Capture the cell that displays the provided text and extract its (x, y) central coordinate. 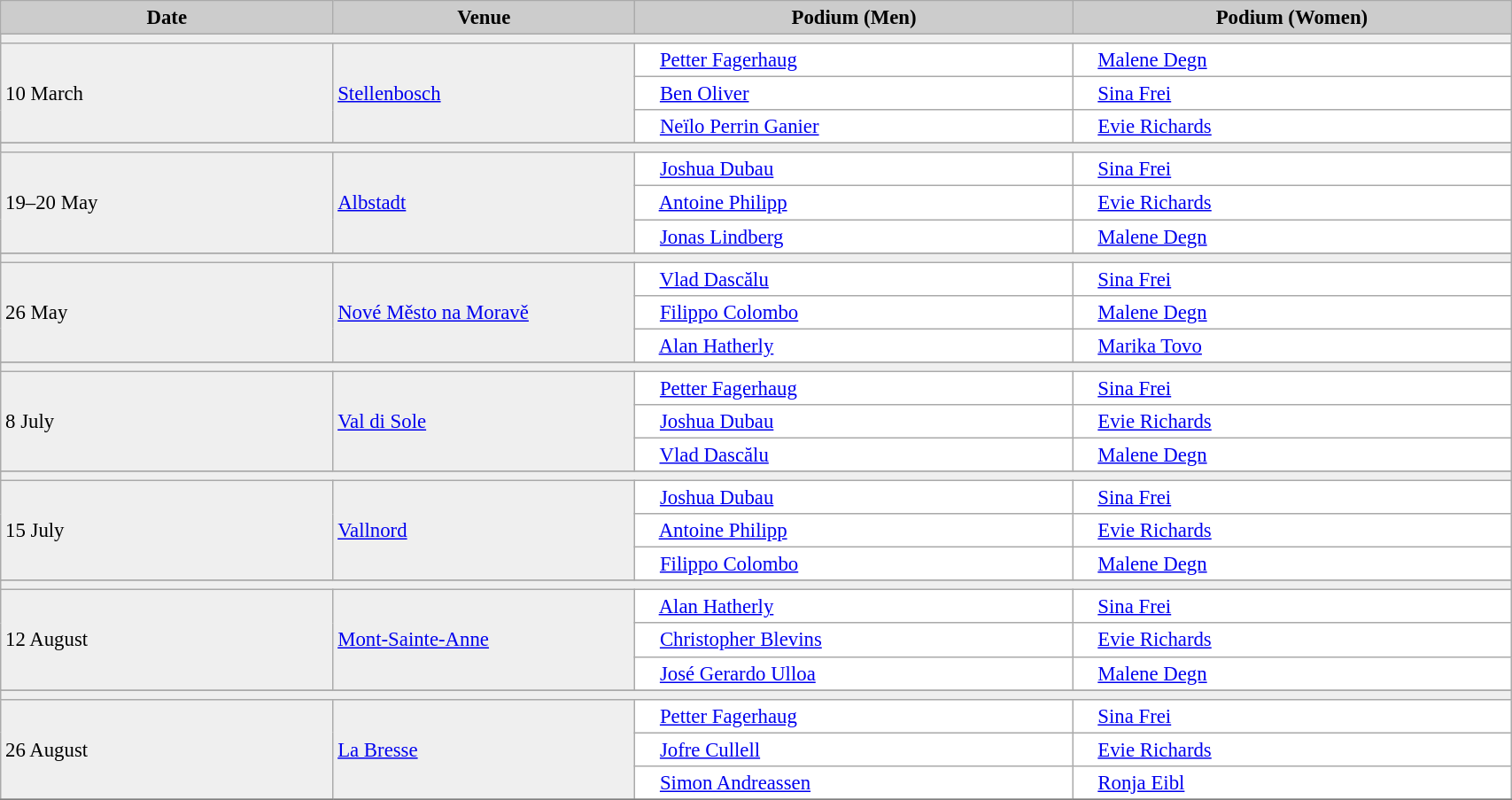
Nové Město na Moravě (484, 312)
Albstadt (484, 202)
Date (167, 18)
Podium (Women) (1291, 18)
Christopher Blevins (854, 641)
8 July (167, 422)
26 May (167, 312)
Vallnord (484, 532)
Jofre Cullell (854, 750)
Ben Oliver (854, 94)
26 August (167, 750)
La Bresse (484, 750)
Ronja Eibl (1291, 783)
19–20 May (167, 202)
Venue (484, 18)
Neïlo Perrin Ganier (854, 127)
José Gerardo Ulloa (854, 673)
Marika Tovo (1291, 346)
Stellenbosch (484, 94)
Podium (Men) (854, 18)
12 August (167, 640)
10 March (167, 94)
Mont-Sainte-Anne (484, 640)
Jonas Lindberg (854, 237)
Simon Andreassen (854, 783)
15 July (167, 532)
Val di Sole (484, 422)
